From the cell containing the given text, extract its center point as [X, Y] coordinate. 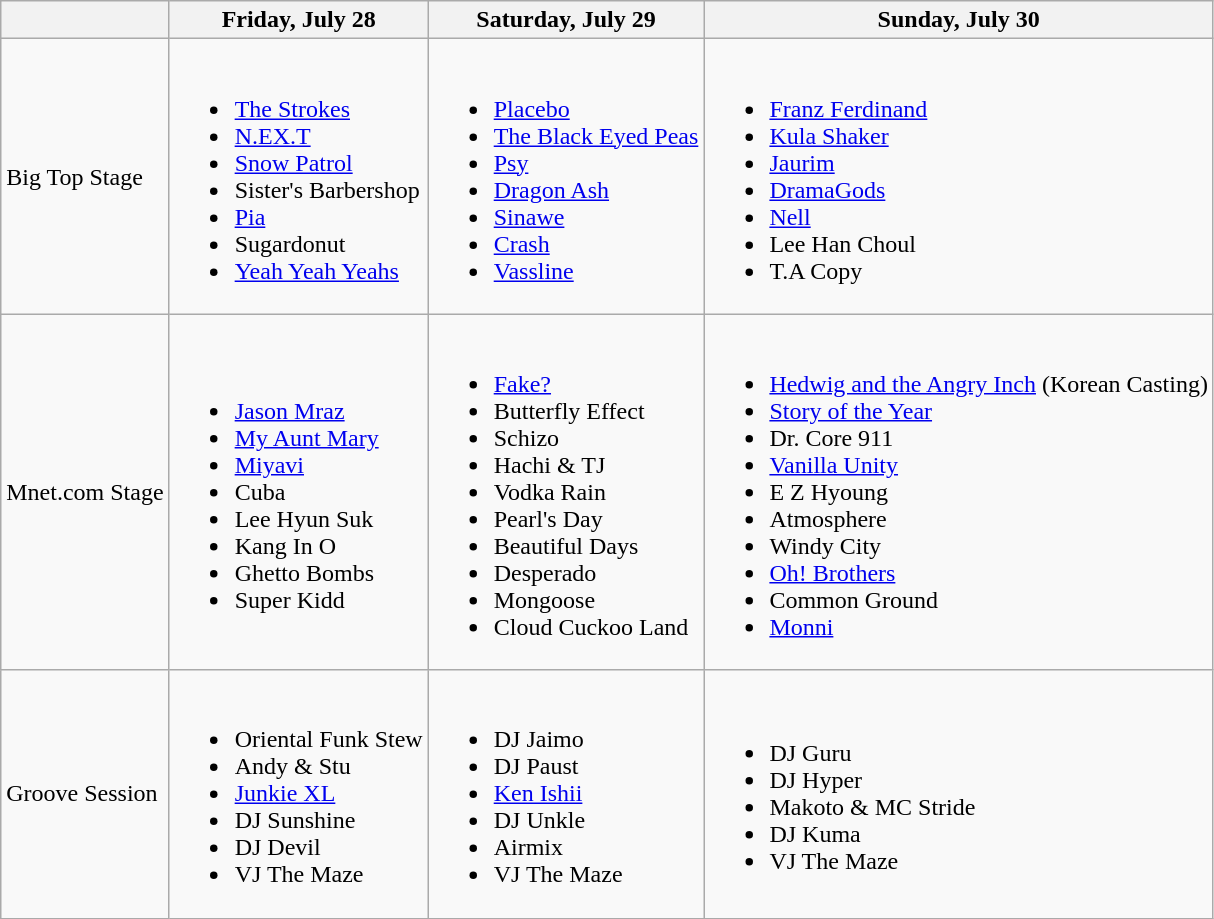
Saturday, July 29 [566, 20]
Sunday, July 30 [959, 20]
DJ GuruDJ HyperMakoto & MC StrideDJ KumaVJ The Maze [959, 794]
Jason MrazMy Aunt MaryMiyaviCubaLee Hyun SukKang In OGhetto BombsSuper Kidd [298, 492]
Big Top Stage [85, 176]
Oriental Funk StewAndy & StuJunkie XLDJ SunshineDJ DevilVJ The Maze [298, 794]
Franz FerdinandKula ShakerJaurimDramaGodsNellLee Han ChoulT.A Copy [959, 176]
DJ JaimoDJ PaustKen IshiiDJ UnkleAirmixVJ The Maze [566, 794]
PlaceboThe Black Eyed PeasPsyDragon AshSinaweCrashVassline [566, 176]
Hedwig and the Angry Inch (Korean Casting)Story of the YearDr. Core 911Vanilla UnityE Z HyoungAtmosphereWindy CityOh! BrothersCommon GroundMonni [959, 492]
The StrokesN.EX.TSnow PatrolSister's BarbershopPiaSugardonutYeah Yeah Yeahs [298, 176]
Mnet.com Stage [85, 492]
Groove Session [85, 794]
Fake?Butterfly EffectSchizoHachi & TJVodka RainPearl's DayBeautiful DaysDesperadoMongooseCloud Cuckoo Land [566, 492]
Friday, July 28 [298, 20]
